Provide the [x, y] coordinate of the cell's center where the given text is located.  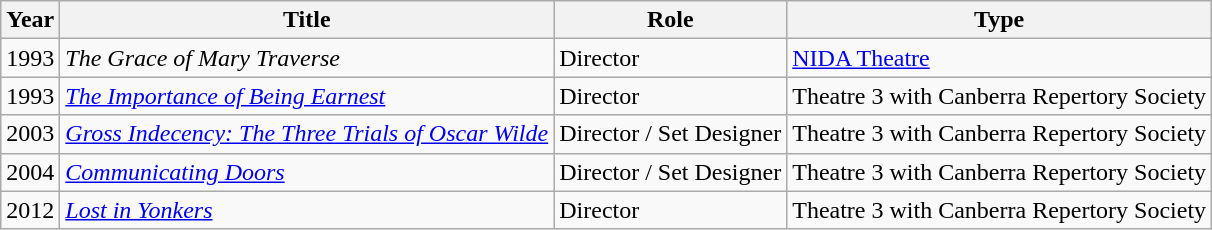
The Grace of Mary Traverse [307, 58]
Type [1000, 20]
Title [307, 20]
2004 [30, 172]
Communicating Doors [307, 172]
2012 [30, 210]
Year [30, 20]
Gross Indecency: The Three Trials of Oscar Wilde [307, 134]
Role [670, 20]
Lost in Yonkers [307, 210]
2003 [30, 134]
NIDA Theatre [1000, 58]
The Importance of Being Earnest [307, 96]
